Identify which cell holds the provided text, then report its [x, y] central coordinate. 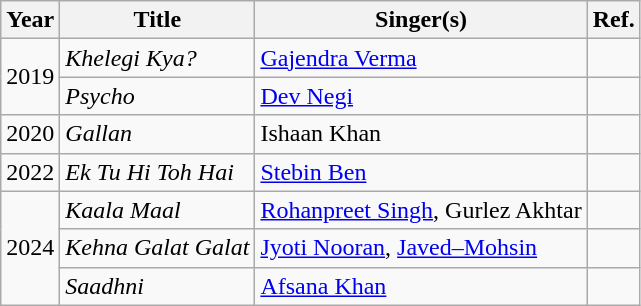
Kaala Maal [158, 210]
Ref. [614, 20]
Khelegi Kya? [158, 58]
Saadhni [158, 286]
Stebin Ben [421, 172]
Gajendra Verma [421, 58]
2024 [30, 248]
Psycho [158, 96]
Year [30, 20]
2022 [30, 172]
Jyoti Nooran, Javed–Mohsin [421, 248]
Ek Tu Hi Toh Hai [158, 172]
2020 [30, 134]
Rohanpreet Singh, Gurlez Akhtar [421, 210]
Gallan [158, 134]
2019 [30, 77]
Afsana Khan [421, 286]
Dev Negi [421, 96]
Kehna Galat Galat [158, 248]
Ishaan Khan [421, 134]
Title [158, 20]
Singer(s) [421, 20]
